For the text-containing cell, return its midpoint in (X, Y) coordinate format. 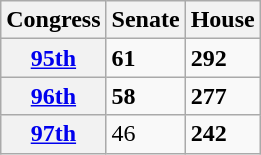
292 (222, 58)
61 (146, 58)
Congress (54, 20)
46 (146, 134)
277 (222, 96)
95th (54, 58)
96th (54, 96)
97th (54, 134)
58 (146, 96)
242 (222, 134)
Senate (146, 20)
House (222, 20)
